Scan for the cell matching the given text and deliver its (x, y) coordinate at center. 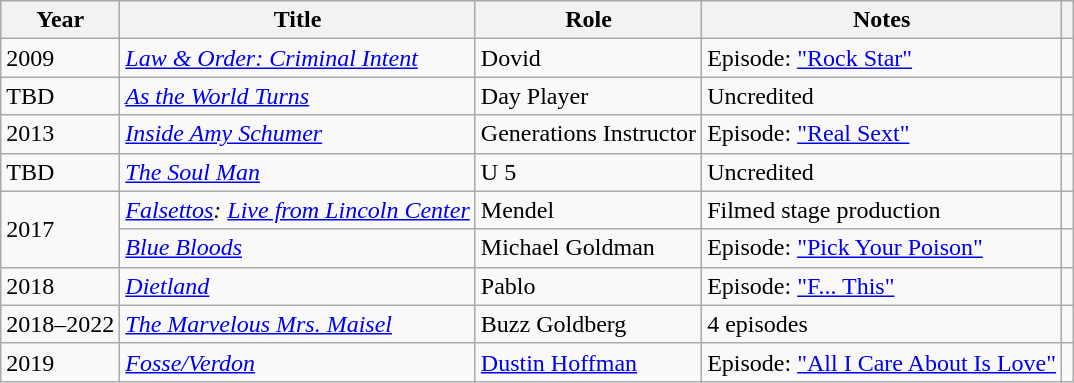
Episode: "Pick Your Poison" (882, 248)
Episode: "Rock Star" (882, 58)
2017 (60, 229)
Dietland (298, 286)
Inside Amy Schumer (298, 134)
Episode: "Real Sext" (882, 134)
Law & Order: Criminal Intent (298, 58)
Role (588, 20)
The Soul Man (298, 172)
The Marvelous Mrs. Maisel (298, 324)
Buzz Goldberg (588, 324)
Episode: "F... This" (882, 286)
Title (298, 20)
As the World Turns (298, 96)
2019 (60, 362)
2018–2022 (60, 324)
Pablo (588, 286)
Fosse/Verdon (298, 362)
Dustin Hoffman (588, 362)
Notes (882, 20)
Generations Instructor (588, 134)
Year (60, 20)
Filmed stage production (882, 210)
Dovid (588, 58)
2009 (60, 58)
4 episodes (882, 324)
2018 (60, 286)
Falsettos: Live from Lincoln Center (298, 210)
U 5 (588, 172)
Day Player (588, 96)
Blue Bloods (298, 248)
2013 (60, 134)
Michael Goldman (588, 248)
Episode: "All I Care About Is Love" (882, 362)
Mendel (588, 210)
